Find where the given text appears and provide that cell's center as (x, y) coordinate. 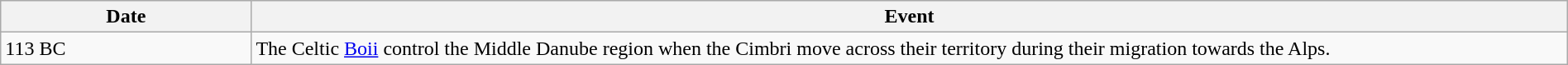
The Celtic Boii control the Middle Danube region when the Cimbri move across their territory during their migration towards the Alps. (910, 48)
Date (126, 17)
Event (910, 17)
113 BC (126, 48)
